Detect which cell encompasses the target text, then output its [X, Y] center coordinate. 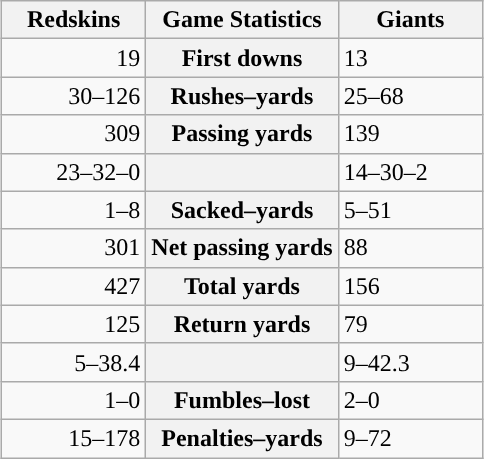
9–42.3 [410, 362]
Net passing yards [242, 248]
Penalties–yards [242, 438]
19 [73, 58]
88 [410, 248]
79 [410, 324]
Giants [410, 20]
5–51 [410, 210]
30–126 [73, 96]
309 [73, 134]
Rushes–yards [242, 96]
Return yards [242, 324]
125 [73, 324]
156 [410, 286]
Redskins [73, 20]
301 [73, 248]
First downs [242, 58]
Total yards [242, 286]
Game Statistics [242, 20]
2–0 [410, 400]
1–0 [73, 400]
13 [410, 58]
23–32–0 [73, 172]
15–178 [73, 438]
Sacked–yards [242, 210]
5–38.4 [73, 362]
9–72 [410, 438]
Passing yards [242, 134]
14–30–2 [410, 172]
1–8 [73, 210]
Fumbles–lost [242, 400]
139 [410, 134]
427 [73, 286]
25–68 [410, 96]
